Return [X, Y] of the center of cell containing provided text 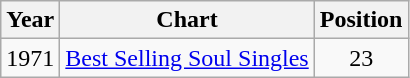
Position [361, 20]
Year [30, 20]
Chart [187, 20]
23 [361, 58]
1971 [30, 58]
Best Selling Soul Singles [187, 58]
